Detect which cell encompasses the target text, then output its (X, Y) center coordinate. 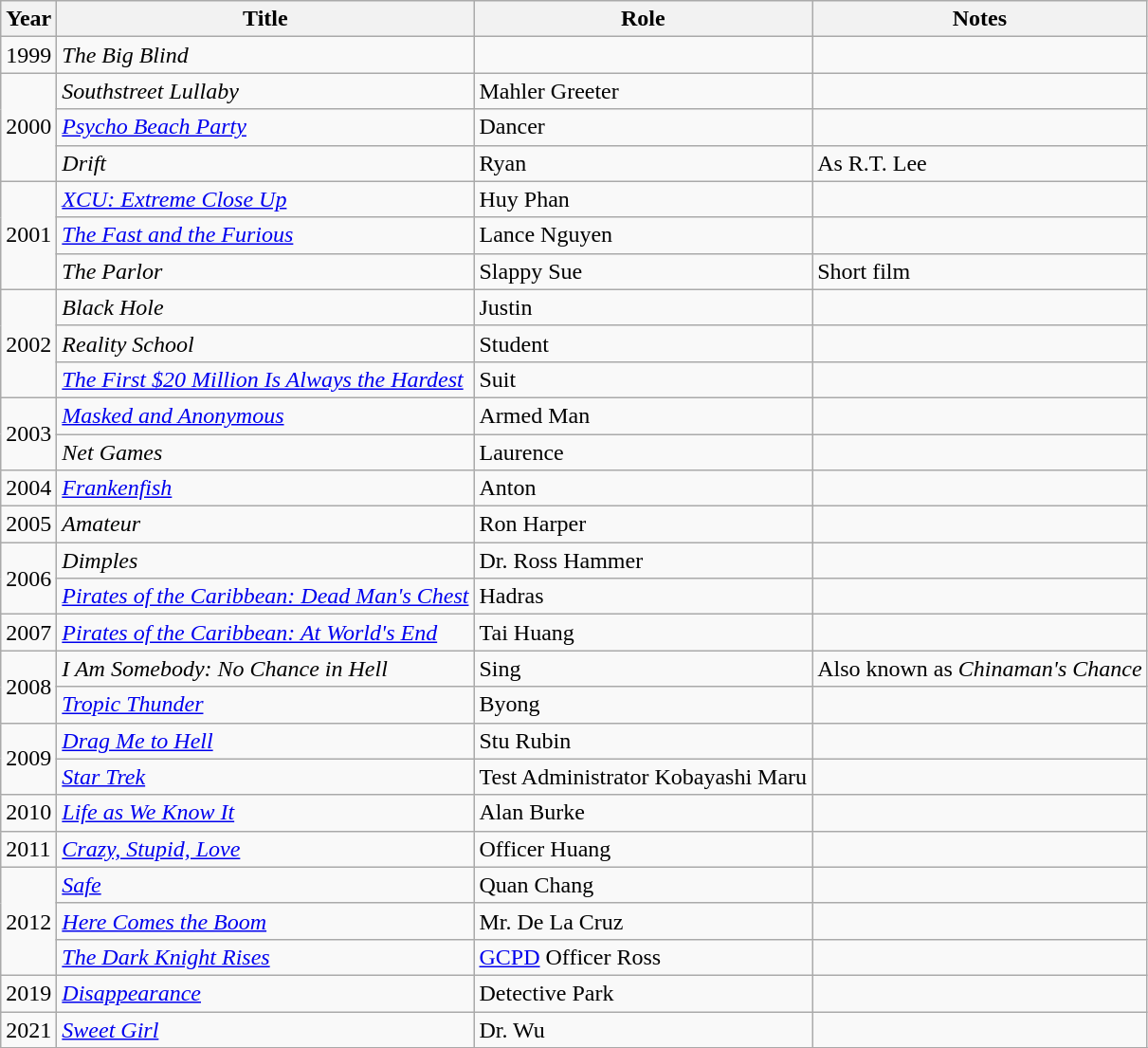
The Big Blind (265, 55)
Sing (643, 669)
Detective Park (643, 993)
I Am Somebody: No Chance in Hell (265, 669)
Frankenfish (265, 488)
Life as We Know It (265, 813)
Net Games (265, 452)
Officer Huang (643, 849)
Mahler Greeter (643, 91)
2019 (28, 993)
Tropic Thunder (265, 705)
The Dark Knight Rises (265, 957)
Huy Phan (643, 199)
Suit (643, 379)
2021 (28, 1029)
2006 (28, 579)
Pirates of the Caribbean: Dead Man's Chest (265, 597)
Dr. Wu (643, 1029)
Also known as Chinaman's Chance (980, 669)
Ron Harper (643, 524)
Mr. De La Cruz (643, 921)
2004 (28, 488)
2001 (28, 235)
Tai Huang (643, 633)
Southstreet Lullaby (265, 91)
Quan Chang (643, 885)
1999 (28, 55)
XCU: Extreme Close Up (265, 199)
Dancer (643, 127)
Black Hole (265, 307)
Crazy, Stupid, Love (265, 849)
Slappy Sue (643, 271)
As R.T. Lee (980, 163)
2005 (28, 524)
Stu Rubin (643, 741)
GCPD Officer Ross (643, 957)
Laurence (643, 452)
Amateur (265, 524)
Masked and Anonymous (265, 415)
Pirates of the Caribbean: At World's End (265, 633)
2000 (28, 127)
Star Trek (265, 777)
Short film (980, 271)
Ryan (643, 163)
2012 (28, 921)
Psycho Beach Party (265, 127)
Role (643, 19)
Lance Nguyen (643, 235)
The Parlor (265, 271)
Alan Burke (643, 813)
Drift (265, 163)
The First $20 Million Is Always the Hardest (265, 379)
2007 (28, 633)
Sweet Girl (265, 1029)
Dr. Ross Hammer (643, 561)
2003 (28, 433)
Safe (265, 885)
Reality School (265, 343)
2008 (28, 687)
2002 (28, 343)
2009 (28, 759)
Hadras (643, 597)
Year (28, 19)
2010 (28, 813)
Here Comes the Boom (265, 921)
Anton (643, 488)
Notes (980, 19)
2011 (28, 849)
Dimples (265, 561)
Drag Me to Hell (265, 741)
Student (643, 343)
Armed Man (643, 415)
Title (265, 19)
Byong (643, 705)
Justin (643, 307)
The Fast and the Furious (265, 235)
Test Administrator Kobayashi Maru (643, 777)
Disappearance (265, 993)
